Determine the [x, y] coordinate at the center of the cell enclosing the given text.  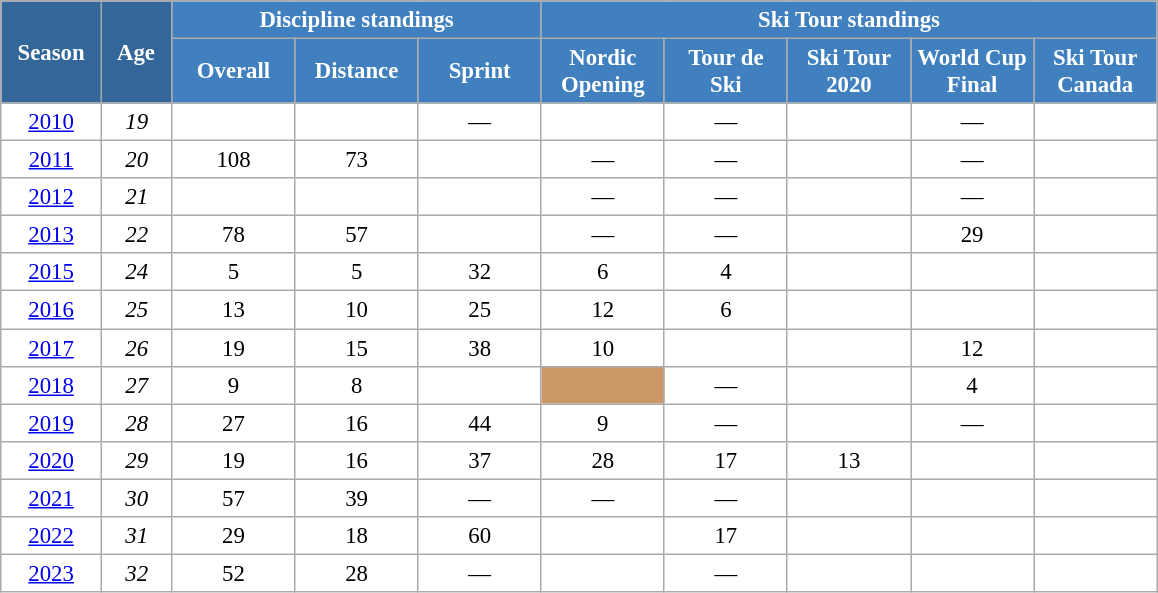
2012 [52, 197]
2018 [52, 385]
24 [136, 273]
108 [234, 160]
2010 [52, 122]
2016 [52, 310]
2022 [52, 536]
73 [356, 160]
Ski Tour standings [848, 20]
39 [356, 498]
Overall [234, 72]
21 [136, 197]
2015 [52, 273]
Distance [356, 72]
2020 [52, 460]
NordicOpening [602, 72]
2011 [52, 160]
8 [356, 385]
15 [356, 348]
World CupFinal [972, 72]
2019 [52, 423]
52 [234, 573]
30 [136, 498]
Tour deSki [726, 72]
2017 [52, 348]
Sprint [480, 72]
20 [136, 160]
2013 [52, 235]
Age [136, 52]
2021 [52, 498]
37 [480, 460]
38 [480, 348]
Ski Tour2020 [848, 72]
78 [234, 235]
26 [136, 348]
60 [480, 536]
22 [136, 235]
31 [136, 536]
44 [480, 423]
Discipline standings [356, 20]
Season [52, 52]
18 [356, 536]
2023 [52, 573]
Ski TourCanada [1096, 72]
